Identify which cell holds the provided text, then report its (X, Y) central coordinate. 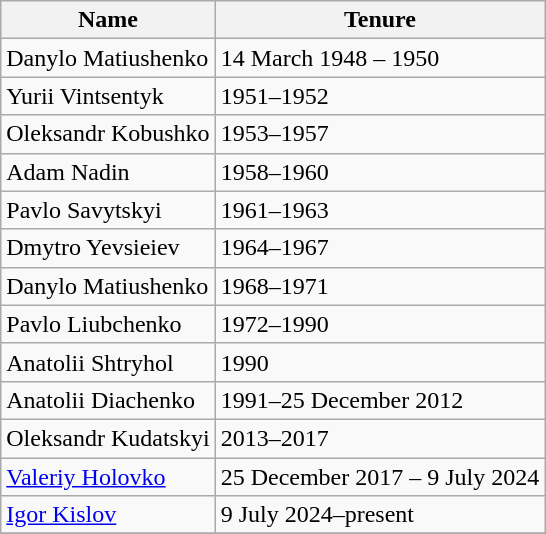
Tenure (380, 20)
Yurii Vintsentyk (108, 96)
25 December 2017 – 9 July 2024 (380, 477)
1961–1963 (380, 210)
1972–1990 (380, 324)
1953–1957 (380, 134)
1990 (380, 362)
Valeriy Holovko (108, 477)
1958–1960 (380, 172)
Name (108, 20)
1951–1952 (380, 96)
1964–1967 (380, 248)
Oleksandr Kobushko (108, 134)
2013–2017 (380, 438)
9 July 2024–present (380, 515)
Dmytro Yevsieiev (108, 248)
Oleksandr Kudatskyi (108, 438)
Anatolii Diachenko (108, 400)
Pavlo Liubchenko (108, 324)
Anatolii Shtryhol (108, 362)
1991–25 December 2012 (380, 400)
14 March 1948 – 1950 (380, 58)
Igor Kislov (108, 515)
Adam Nadin (108, 172)
Pavlo Savytskyi (108, 210)
1968–1971 (380, 286)
